Extract the (x, y) coordinate from the center of the cell holding the provided text.  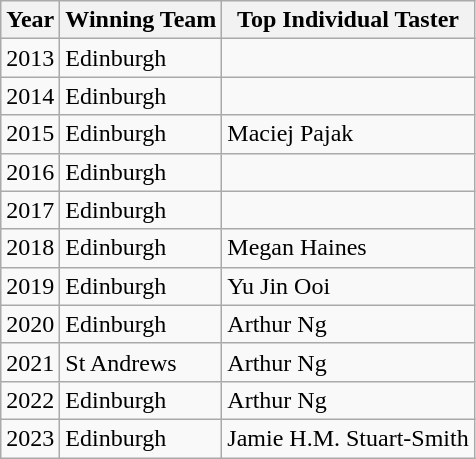
2023 (30, 438)
2020 (30, 324)
2015 (30, 134)
Maciej Pajak (348, 134)
Winning Team (141, 20)
2013 (30, 58)
Yu Jin Ooi (348, 286)
2016 (30, 172)
Year (30, 20)
Top Individual Taster (348, 20)
St Andrews (141, 362)
Jamie H.M. Stuart-Smith (348, 438)
2017 (30, 210)
Megan Haines (348, 248)
2021 (30, 362)
2018 (30, 248)
2019 (30, 286)
2022 (30, 400)
2014 (30, 96)
